Locate the cell with the specified text and output its [x, y] center coordinate. 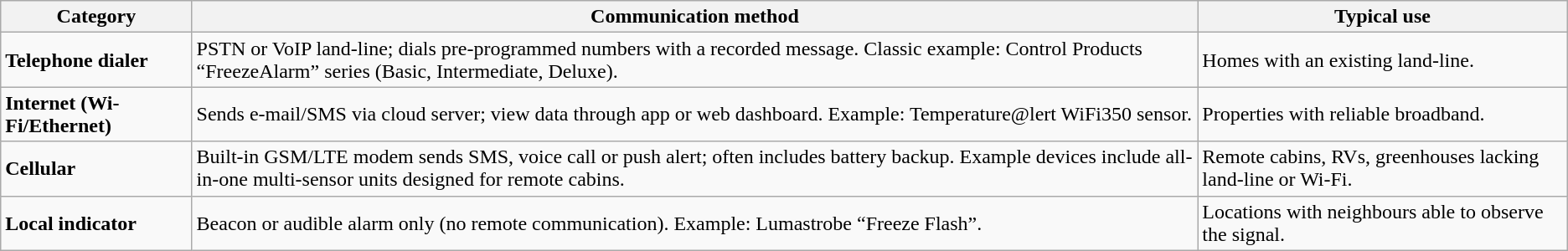
Locations with neighbours able to observe the signal. [1382, 223]
Category [96, 17]
Homes with an existing land-line. [1382, 60]
Cellular [96, 169]
Properties with reliable broadband. [1382, 114]
Internet (Wi-Fi/Ethernet) [96, 114]
Sends e-mail/SMS via cloud server; view data through app or web dashboard. Example: Temperature@lert WiFi350 sensor. [695, 114]
Typical use [1382, 17]
Remote cabins, RVs, greenhouses lacking land-line or Wi-Fi. [1382, 169]
Telephone dialer [96, 60]
Local indicator [96, 223]
Beacon or audible alarm only (no remote communication). Example: Lumastrobe “Freeze Flash”. [695, 223]
Communication method [695, 17]
